From the cell containing the given text, extract its center point as [x, y] coordinate. 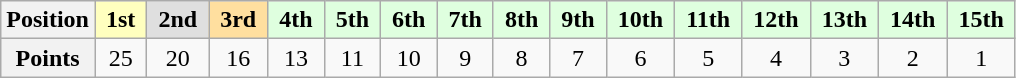
3 [844, 58]
9 [465, 58]
5 [708, 58]
6th [409, 20]
3rd [238, 20]
7 [578, 58]
2 [913, 58]
11th [708, 20]
16 [238, 58]
9th [578, 20]
7th [465, 20]
Points [48, 58]
1 [981, 58]
6 [640, 58]
25 [120, 58]
4th [296, 20]
13th [844, 20]
4 [776, 58]
14th [913, 20]
1st [120, 20]
2nd [178, 20]
20 [178, 58]
11 [352, 58]
5th [352, 20]
15th [981, 20]
8th [521, 20]
10 [409, 58]
13 [296, 58]
12th [776, 20]
8 [521, 58]
10th [640, 20]
Position [48, 20]
